Find where the given text appears and provide that cell's center as (X, Y) coordinate. 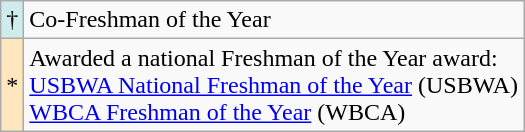
* (12, 85)
Co-Freshman of the Year (274, 20)
Awarded a national Freshman of the Year award:USBWA National Freshman of the Year (USBWA)WBCA Freshman of the Year (WBCA) (274, 85)
† (12, 20)
